Capture the cell that displays the provided text and extract its (x, y) central coordinate. 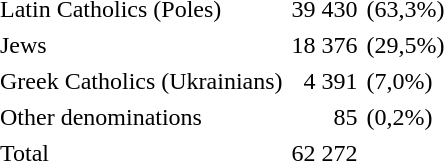
18 376 (325, 46)
85 (325, 118)
4 391 (325, 82)
